Determine the [X, Y] coordinate at the center of the cell enclosing the given text.  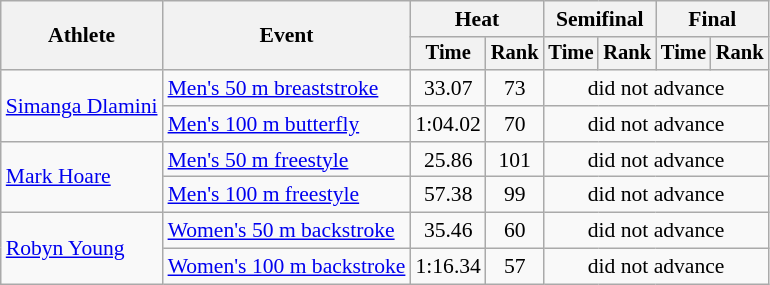
Robyn Young [82, 248]
Athlete [82, 36]
Semifinal [600, 19]
99 [515, 195]
Women's 100 m backstroke [287, 267]
1:04.02 [448, 124]
57.38 [448, 195]
57 [515, 267]
101 [515, 160]
70 [515, 124]
35.46 [448, 231]
Men's 100 m freestyle [287, 195]
60 [515, 231]
Men's 100 m butterfly [287, 124]
73 [515, 88]
Men's 50 m breaststroke [287, 88]
Heat [476, 19]
Mark Hoare [82, 178]
Men's 50 m freestyle [287, 160]
33.07 [448, 88]
1:16.34 [448, 267]
Final [712, 19]
25.86 [448, 160]
Simanga Dlamini [82, 106]
Women's 50 m backstroke [287, 231]
Event [287, 36]
